For the text-containing cell, return its midpoint in [x, y] coordinate format. 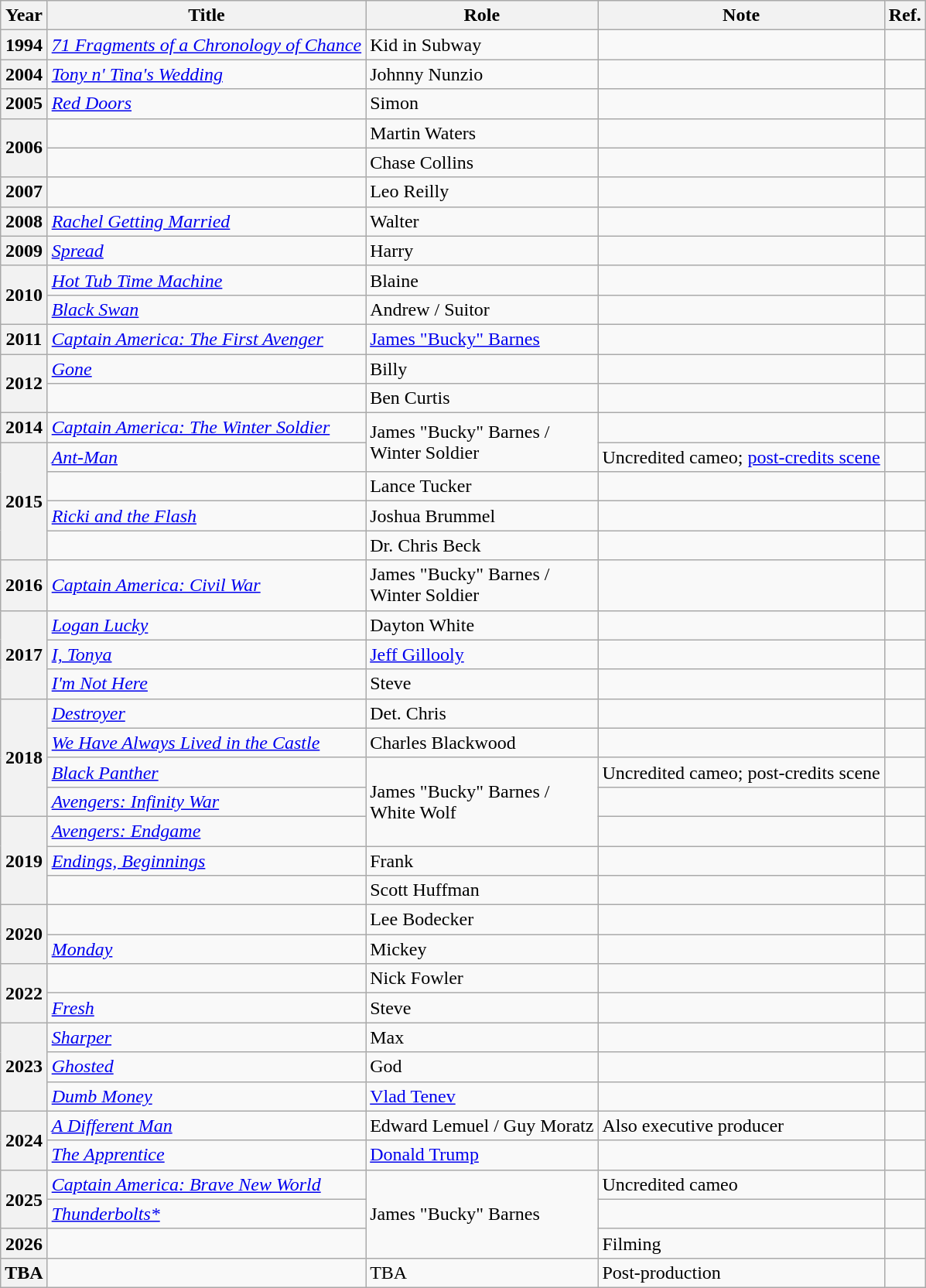
2020 [24, 934]
Captain America: Civil War [206, 585]
2016 [24, 585]
Spread [206, 251]
Thunderbolts* [206, 1214]
Destroyer [206, 713]
Ricki and the Flash [206, 516]
2014 [24, 428]
Blaine [482, 280]
Year [24, 15]
Lee Bodecker [482, 920]
2018 [24, 757]
Rachel Getting Married [206, 221]
James "Bucky" Barnes / White Wolf [482, 801]
Monday [206, 949]
Edward Lemuel / Guy Moratz [482, 1126]
Post-production [741, 1273]
We Have Always Lived in the Castle [206, 743]
Gone [206, 369]
Kid in Subway [482, 45]
Martin Waters [482, 133]
Avengers: Endgame [206, 831]
Ghosted [206, 1067]
Uncredited cameo [741, 1184]
Det. Chris [482, 713]
Vlad Tenev [482, 1096]
Jeff Gillooly [482, 654]
I, Tonya [206, 654]
Max [482, 1037]
The Apprentice [206, 1155]
71 Fragments of a Chronology of Chance [206, 45]
Donald Trump [482, 1155]
Johnny Nunzio [482, 74]
2011 [24, 339]
2007 [24, 192]
Note [741, 15]
Sharper [206, 1037]
2009 [24, 251]
Leo Reilly [482, 192]
Lance Tucker [482, 487]
Endings, Beginnings [206, 861]
Red Doors [206, 104]
Scott Huffman [482, 890]
2023 [24, 1067]
God [482, 1067]
Simon [482, 104]
Harry [482, 251]
Joshua Brummel [482, 516]
Billy [482, 369]
Filming [741, 1243]
Andrew / Suitor [482, 309]
Walter [482, 221]
2024 [24, 1140]
2010 [24, 295]
A Different Man [206, 1126]
2015 [24, 501]
2012 [24, 384]
1994 [24, 45]
Ant-Man [206, 457]
Black Panther [206, 772]
2026 [24, 1243]
Nick Fowler [482, 979]
2005 [24, 104]
Captain America: The Winter Soldier [206, 428]
Avengers: Infinity War [206, 801]
Captain America: The First Avenger [206, 339]
Dayton White [482, 625]
2004 [24, 74]
Ben Curtis [482, 398]
2006 [24, 148]
2008 [24, 221]
2025 [24, 1199]
2017 [24, 654]
Dr. Chris Beck [482, 545]
Frank [482, 861]
Tony n' Tina's Wedding [206, 74]
2019 [24, 860]
Fresh [206, 1008]
Also executive producer [741, 1126]
Black Swan [206, 309]
I'm Not Here [206, 684]
Captain America: Brave New World [206, 1184]
Title [206, 15]
Chase Collins [482, 162]
Charles Blackwood [482, 743]
Role [482, 15]
Mickey [482, 949]
Ref. [905, 15]
Hot Tub Time Machine [206, 280]
Logan Lucky [206, 625]
Dumb Money [206, 1096]
2022 [24, 993]
